For the text-containing cell, return its midpoint in (X, Y) coordinate format. 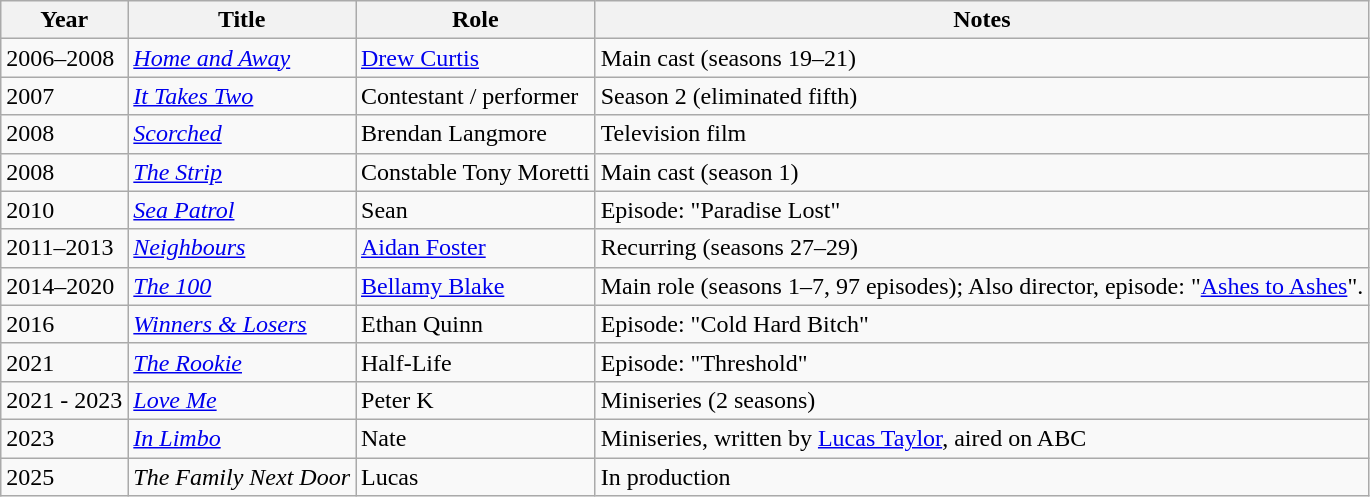
Episode: "Threshold" (982, 362)
2021 - 2023 (64, 400)
Love Me (242, 400)
Home and Away (242, 58)
2006–2008 (64, 58)
Miniseries (2 seasons) (982, 400)
Neighbours (242, 248)
Peter K (476, 400)
The Rookie (242, 362)
Main cast (seasons 19–21) (982, 58)
Aidan Foster (476, 248)
The Family Next Door (242, 477)
Miniseries, written by Lucas Taylor, aired on ABC (982, 438)
Year (64, 20)
Main cast (season 1) (982, 172)
Ethan Quinn (476, 324)
2016 (64, 324)
2021 (64, 362)
Nate (476, 438)
Main role (seasons 1–7, 97 episodes); Also director, episode: "Ashes to Ashes". (982, 286)
Constable Tony Moretti (476, 172)
Lucas (476, 477)
Television film (982, 134)
Brendan Langmore (476, 134)
In Limbo (242, 438)
Recurring (seasons 27–29) (982, 248)
Bellamy Blake (476, 286)
The Strip (242, 172)
Role (476, 20)
The 100 (242, 286)
Sean (476, 210)
It Takes Two (242, 96)
In production (982, 477)
2007 (64, 96)
Scorched (242, 134)
2023 (64, 438)
Notes (982, 20)
Contestant / performer (476, 96)
Title (242, 20)
2010 (64, 210)
2011–2013 (64, 248)
2014–2020 (64, 286)
Sea Patrol (242, 210)
2025 (64, 477)
Season 2 (eliminated fifth) (982, 96)
Drew Curtis (476, 58)
Half-Life (476, 362)
Episode: "Paradise Lost" (982, 210)
Winners & Losers (242, 324)
Episode: "Cold Hard Bitch" (982, 324)
